Detect which cell encompasses the target text, then output its (x, y) center coordinate. 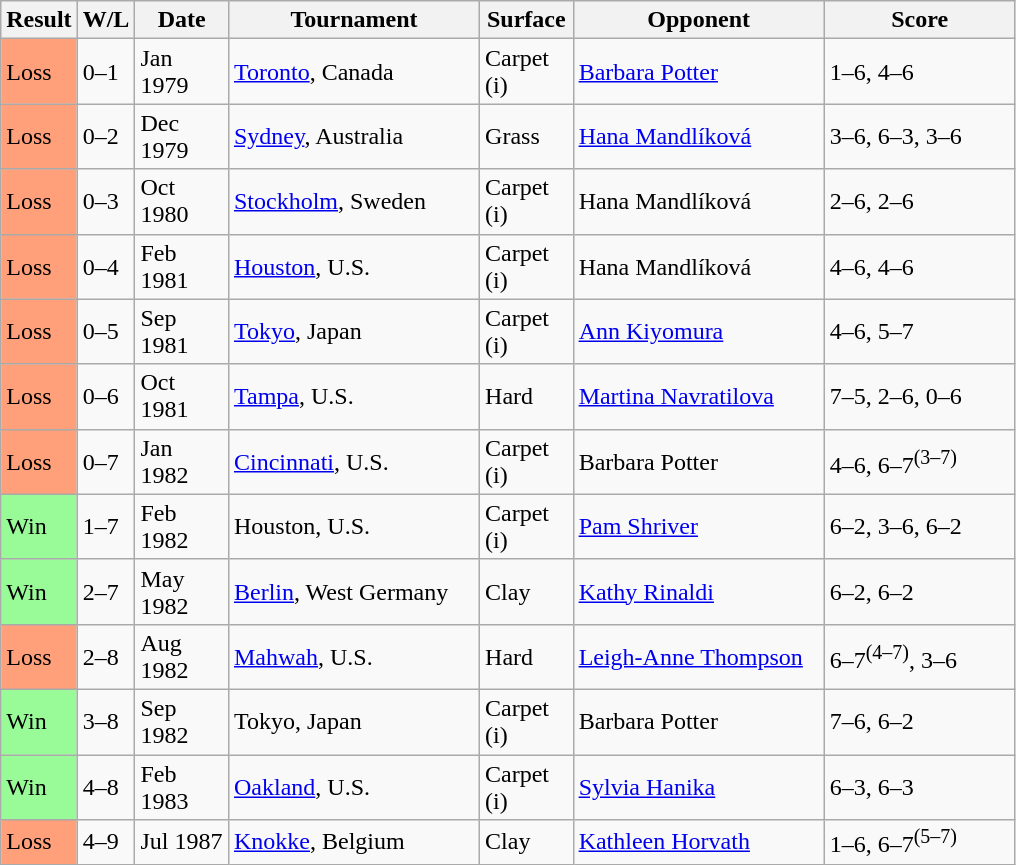
1–7 (106, 526)
Feb 1982 (182, 526)
Martina Navratilova (698, 396)
Feb 1983 (182, 786)
4–8 (106, 786)
7–5, 2–6, 0–6 (920, 396)
7–6, 6–2 (920, 722)
6–7(4–7), 3–6 (920, 656)
Jan 1979 (182, 72)
Toronto, Canada (354, 72)
2–6, 2–6 (920, 202)
Kathy Rinaldi (698, 592)
Sylvia Hanika (698, 786)
Feb 1981 (182, 266)
Grass (527, 136)
Tournament (354, 20)
Oct 1981 (182, 396)
2–8 (106, 656)
Score (920, 20)
Knokke, Belgium (354, 842)
0–4 (106, 266)
Dec 1979 (182, 136)
Jul 1987 (182, 842)
0–2 (106, 136)
Oakland, U.S. (354, 786)
Leigh-Anne Thompson (698, 656)
4–6, 5–7 (920, 332)
Stockholm, Sweden (354, 202)
Opponent (698, 20)
Berlin, West Germany (354, 592)
4–6, 6–7(3–7) (920, 462)
6–2, 3–6, 6–2 (920, 526)
1–6, 4–6 (920, 72)
0–3 (106, 202)
3–8 (106, 722)
Mahwah, U.S. (354, 656)
Result (39, 20)
2–7 (106, 592)
Pam Shriver (698, 526)
May 1982 (182, 592)
Kathleen Horvath (698, 842)
Jan 1982 (182, 462)
Sep 1982 (182, 722)
0–7 (106, 462)
Tampa, U.S. (354, 396)
4–6, 4–6 (920, 266)
6–2, 6–2 (920, 592)
0–5 (106, 332)
Sep 1981 (182, 332)
Surface (527, 20)
Oct 1980 (182, 202)
Sydney, Australia (354, 136)
Date (182, 20)
4–9 (106, 842)
0–6 (106, 396)
6–3, 6–3 (920, 786)
W/L (106, 20)
Ann Kiyomura (698, 332)
3–6, 6–3, 3–6 (920, 136)
1–6, 6–7(5–7) (920, 842)
0–1 (106, 72)
Aug 1982 (182, 656)
Cincinnati, U.S. (354, 462)
